Provide the (x, y) coordinate of the cell's center where the given text is located.  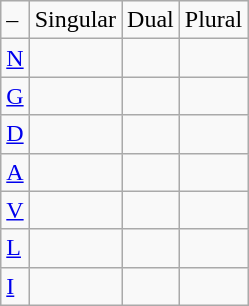
Plural (213, 20)
V (15, 210)
A (15, 172)
– (15, 20)
G (15, 96)
I (15, 286)
L (15, 248)
Dual (151, 20)
Singular (75, 20)
D (15, 134)
N (15, 58)
